Identify which cell holds the provided text, then report its (X, Y) central coordinate. 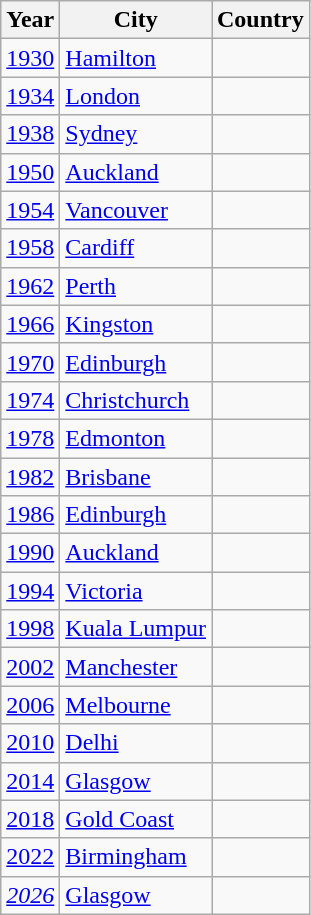
1934 (30, 96)
Vancouver (136, 210)
Hamilton (136, 58)
Melbourne (136, 705)
2026 (30, 895)
1990 (30, 553)
City (136, 20)
2010 (30, 743)
1978 (30, 438)
1950 (30, 172)
Brisbane (136, 477)
London (136, 96)
Manchester (136, 667)
Perth (136, 286)
1970 (30, 362)
2022 (30, 857)
1966 (30, 324)
Birmingham (136, 857)
Edmonton (136, 438)
Delhi (136, 743)
2014 (30, 781)
Kuala Lumpur (136, 629)
1954 (30, 210)
Sydney (136, 134)
1986 (30, 515)
Victoria (136, 591)
1998 (30, 629)
1958 (30, 248)
1994 (30, 591)
1930 (30, 58)
2006 (30, 705)
Country (261, 20)
Gold Coast (136, 819)
Kingston (136, 324)
Cardiff (136, 248)
1962 (30, 286)
1974 (30, 400)
Year (30, 20)
1982 (30, 477)
2002 (30, 667)
2018 (30, 819)
1938 (30, 134)
Christchurch (136, 400)
